Identify which cell holds the provided text, then report its [X, Y] central coordinate. 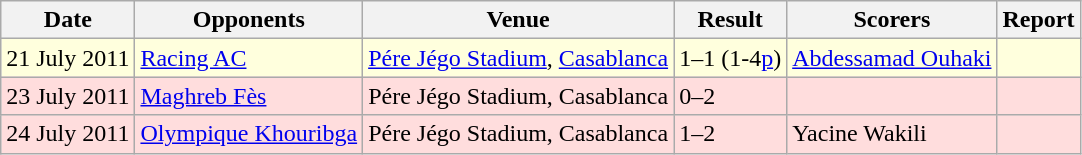
1–2 [730, 134]
Maghreb Fès [249, 96]
21 July 2011 [68, 58]
Venue [518, 20]
Report [1038, 20]
Scorers [892, 20]
Racing AC [249, 58]
Result [730, 20]
Olympique Khouribga [249, 134]
24 July 2011 [68, 134]
Opponents [249, 20]
Yacine Wakili [892, 134]
0–2 [730, 96]
1–1 (1-4p) [730, 58]
23 July 2011 [68, 96]
Abdessamad Ouhaki [892, 58]
Date [68, 20]
